Detect which cell encompasses the target text, then output its [X, Y] center coordinate. 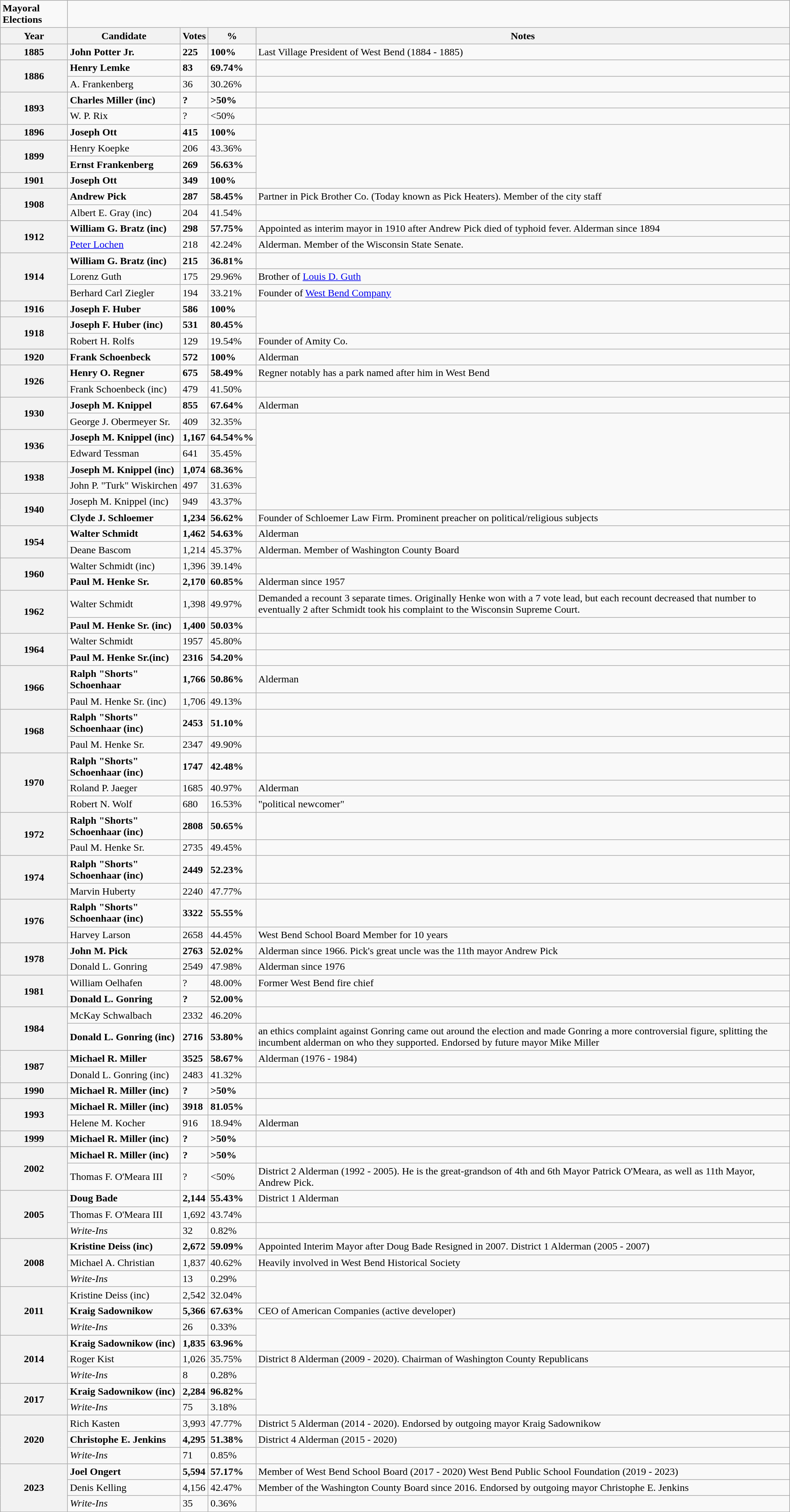
1,026 [194, 1359]
Founder of West Bend Company [522, 293]
5,366 [194, 1311]
Helene M. Kocher [124, 1123]
1908 [34, 204]
69.74% [232, 68]
4,295 [194, 1439]
18.94% [232, 1123]
Peter Lochen [124, 245]
2,542 [194, 1295]
2002 [34, 1169]
Michael A. Christian [124, 1263]
1972 [34, 834]
1966 [34, 687]
2,170 [194, 582]
1,706 [194, 701]
2763 [194, 951]
1938 [34, 478]
2014 [34, 1359]
3918 [194, 1107]
641 [194, 453]
Founder of Schloemer Law Firm. Prominent preacher on political/religious subjects [522, 518]
215 [194, 261]
51.38% [232, 1439]
Christophe E. Jenkins [124, 1439]
1912 [34, 237]
31.63% [232, 486]
1984 [34, 1029]
52.23% [232, 869]
16.53% [232, 804]
Alderman. Member of Washington County Board [522, 550]
1926 [34, 381]
2023 [34, 1488]
Brother of Louis D. Guth [522, 277]
1981 [34, 991]
42.24% [232, 245]
2011 [34, 1311]
57.17% [232, 1471]
George J. Obermeyer Sr. [124, 421]
59.09% [232, 1247]
District 1 Alderman [522, 1198]
Denis Kelling [124, 1488]
1,692 [194, 1214]
41.32% [232, 1075]
Edward Tessman [124, 453]
Berhard Carl Ziegler [124, 293]
Candidate [124, 36]
1993 [34, 1115]
572 [194, 357]
81.05% [232, 1107]
225 [194, 52]
1974 [34, 878]
80.45% [232, 325]
53.80% [232, 1036]
Joseph F. Huber [124, 309]
1936 [34, 445]
2008 [34, 1263]
96.82% [232, 1391]
Charles Miller (inc) [124, 100]
218 [194, 245]
Joseph F. Huber (inc) [124, 325]
2332 [194, 1015]
Roland P. Jaeger [124, 788]
3322 [194, 913]
43.74% [232, 1214]
Roger Kist [124, 1359]
2549 [194, 967]
Frank Schoenbeck (inc) [124, 389]
Mayoral Elections [34, 14]
43.37% [232, 502]
2,144 [194, 1198]
2483 [194, 1075]
0.85% [232, 1455]
Robert N. Wolf [124, 804]
19.54% [232, 341]
1920 [34, 357]
Last Village President of West Bend (1884 - 1885) [522, 52]
949 [194, 502]
John P. "Turk" Wiskirchen [124, 486]
West Bend School Board Member for 10 years [522, 935]
1885 [34, 52]
McKay Schwalbach [124, 1015]
Votes [194, 36]
35 [194, 1504]
"political newcomer" [522, 804]
2453 [194, 722]
1,766 [194, 679]
Robert H. Rolfs [124, 341]
36.81% [232, 261]
3525 [194, 1058]
1,400 [194, 625]
49.97% [232, 603]
2,672 [194, 1247]
Year [34, 36]
43.36% [232, 148]
1930 [34, 413]
35.45% [232, 453]
531 [194, 325]
497 [194, 486]
3,993 [194, 1423]
2658 [194, 935]
2,284 [194, 1391]
1978 [34, 959]
33.21% [232, 293]
John Potter Jr. [124, 52]
269 [194, 164]
2735 [194, 848]
Deane Bascom [124, 550]
A. Frankenberg [124, 84]
0.28% [232, 1375]
1914 [34, 277]
Ralph "Shorts" Schoenhaar [124, 679]
55.55% [232, 913]
2316 [194, 657]
1918 [34, 333]
30.26% [232, 84]
1987 [34, 1066]
1747 [194, 766]
58.49% [232, 373]
916 [194, 1123]
3.18% [232, 1407]
Alderman since 1966. Pick's great uncle was the 11th mayor Andrew Pick [522, 951]
40.62% [232, 1263]
1,234 [194, 518]
680 [194, 804]
47.98% [232, 967]
Harvey Larson [124, 935]
Joseph M. Knippel [124, 405]
Alderman since 1957 [522, 582]
1,398 [194, 603]
48.00% [232, 983]
8 [194, 1375]
Alderman since 1976 [522, 967]
675 [194, 373]
Michael R. Miller [124, 1058]
1954 [34, 542]
1,835 [194, 1343]
Paul M. Henke Sr.(inc) [124, 657]
1968 [34, 731]
49.13% [232, 701]
Doug Bade [124, 1198]
1886 [34, 76]
287 [194, 196]
Notes [522, 36]
75 [194, 1407]
1976 [34, 921]
50.65% [232, 826]
1940 [34, 510]
Appointed Interim Mayor after Doug Bade Resigned in 2007. District 1 Alderman (2005 - 2007) [522, 1247]
42.48% [232, 766]
Alderman (1976 - 1984) [522, 1058]
4,156 [194, 1488]
204 [194, 212]
Former West Bend fire chief [522, 983]
Partner in Pick Brother Co. (Today known as Pick Heaters). Member of the city staff [522, 196]
Frank Schoenbeck [124, 357]
1,214 [194, 550]
John M. Pick [124, 951]
1,837 [194, 1263]
0.29% [232, 1279]
W. P. Rix [124, 116]
1,167 [194, 437]
Founder of Amity Co. [522, 341]
2240 [194, 891]
49.90% [232, 744]
39.14% [232, 566]
45.80% [232, 641]
2005 [34, 1214]
1916 [34, 309]
Appointed as interim mayor in 1910 after Andrew Pick died of typhoid fever. Alderman since 1894 [522, 229]
409 [194, 421]
54.63% [232, 534]
1962 [34, 612]
415 [194, 132]
46.20% [232, 1015]
68.36% [232, 470]
Alderman. Member of the Wisconsin State Senate. [522, 245]
Albert E. Gray (inc) [124, 212]
1,074 [194, 470]
1901 [34, 180]
42.47% [232, 1488]
Henry Lemke [124, 68]
71 [194, 1455]
41.54% [232, 212]
1999 [34, 1139]
Rich Kasten [124, 1423]
44.45% [232, 935]
Clyde J. Schloemer [124, 518]
CEO of American Companies (active developer) [522, 1311]
Heavily involved in West Bend Historical Society [522, 1263]
2020 [34, 1439]
50.03% [232, 625]
32.35% [232, 421]
586 [194, 309]
60.85% [232, 582]
349 [194, 180]
479 [194, 389]
2808 [194, 826]
Henry O. Regner [124, 373]
56.62% [232, 518]
0.82% [232, 1231]
District 5 Alderman (2014 - 2020). Endorsed by outgoing mayor Kraig Sadownikow [522, 1423]
67.63% [232, 1311]
2716 [194, 1036]
194 [194, 293]
298 [194, 229]
29.96% [232, 277]
129 [194, 341]
% [232, 36]
Marvin Huberty [124, 891]
57.75% [232, 229]
Joel Ongert [124, 1471]
67.64% [232, 405]
District 4 Alderman (2015 - 2020) [522, 1439]
1970 [34, 782]
1,396 [194, 566]
1,462 [194, 534]
District 8 Alderman (2009 - 2020). Chairman of Washington County Republicans [522, 1359]
49.45% [232, 848]
64.54%% [232, 437]
2017 [34, 1399]
175 [194, 277]
1990 [34, 1091]
56.63% [232, 164]
1960 [34, 574]
206 [194, 148]
54.20% [232, 657]
26 [194, 1327]
1685 [194, 788]
2449 [194, 869]
Andrew Pick [124, 196]
50.86% [232, 679]
52.02% [232, 951]
1896 [34, 132]
52.00% [232, 999]
51.10% [232, 722]
Lorenz Guth [124, 277]
Member of West Bend School Board (2017 - 2020) West Bend Public School Foundation (2019 - 2023) [522, 1471]
13 [194, 1279]
Walter Schmidt (inc) [124, 566]
32.04% [232, 1295]
Regner notably has a park named after him in West Bend [522, 373]
Henry Koepke [124, 148]
0.33% [232, 1327]
1964 [34, 649]
35.75% [232, 1359]
District 2 Alderman (1992 - 2005). He is the great-grandson of 4th and 6th Mayor Patrick O'Meara, as well as 11th Mayor, Andrew Pick. [522, 1177]
Ernst Frankenberg [124, 164]
1899 [34, 156]
40.97% [232, 788]
1957 [194, 641]
Kraig Sadownikow [124, 1311]
2347 [194, 744]
855 [194, 405]
36 [194, 84]
55.43% [232, 1198]
41.50% [232, 389]
5,594 [194, 1471]
58.67% [232, 1058]
32 [194, 1231]
0.36% [232, 1504]
45.37% [232, 550]
1893 [34, 108]
58.45% [232, 196]
William Oelhafen [124, 983]
63.96% [232, 1343]
Member of the Washington County Board since 2016. Endorsed by outgoing mayor Christophe E. Jenkins [522, 1488]
83 [194, 68]
